Extract the [X, Y] coordinate from the center of the cell holding the provided text.  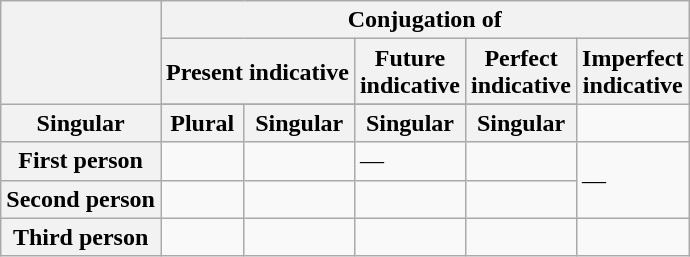
Conjugation of [424, 20]
Imperfectindicative [633, 72]
Second person [81, 199]
Present indicative [257, 72]
Plural [202, 123]
Third person [81, 237]
First person [81, 161]
Futureindicative [410, 72]
Perfectindicative [520, 72]
